Identify which cell holds the provided text, then report its (X, Y) central coordinate. 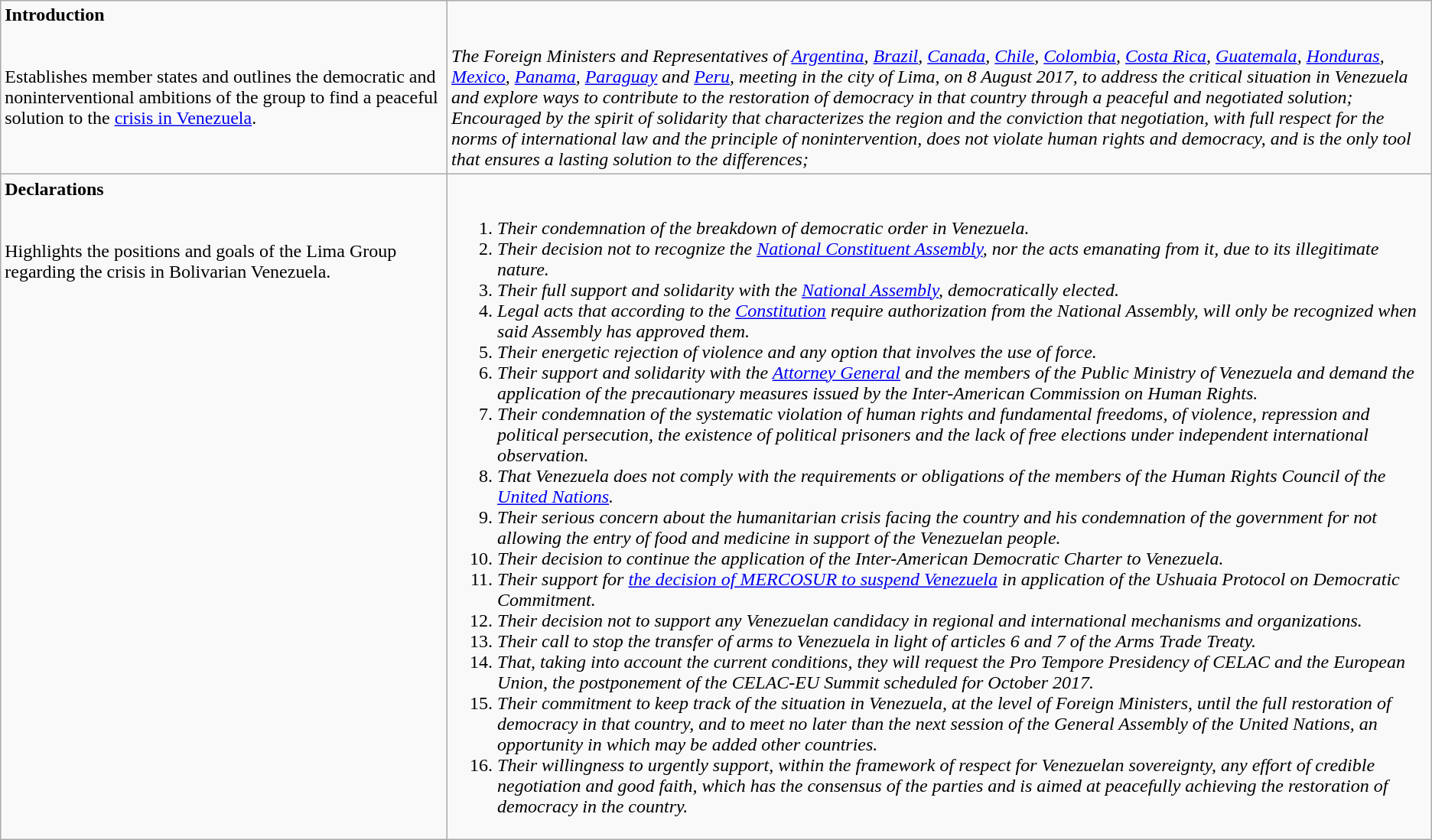
DeclarationsHighlights the positions and goals of the Lima Group regarding the crisis in Bolivarian Venezuela. (224, 506)
